Find where the given text appears and provide that cell's center as [X, Y] coordinate. 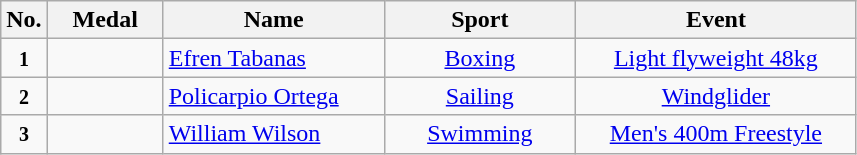
Name [274, 20]
Sailing [480, 96]
William Wilson [274, 134]
Medal [105, 20]
2 [24, 96]
3 [24, 134]
Event [716, 20]
No. [24, 20]
Swimming [480, 134]
Policarpio Ortega [274, 96]
1 [24, 58]
Light flyweight 48kg [716, 58]
Efren Tabanas [274, 58]
Windglider [716, 96]
Men's 400m Freestyle [716, 134]
Boxing [480, 58]
Sport [480, 20]
